From the cell containing the given text, extract its center point as [x, y] coordinate. 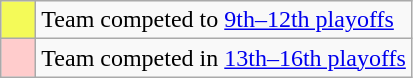
Team competed in 13th–16th playoffs [224, 58]
Team competed to 9th–12th playoffs [224, 20]
